Identify which cell holds the provided text, then report its (X, Y) central coordinate. 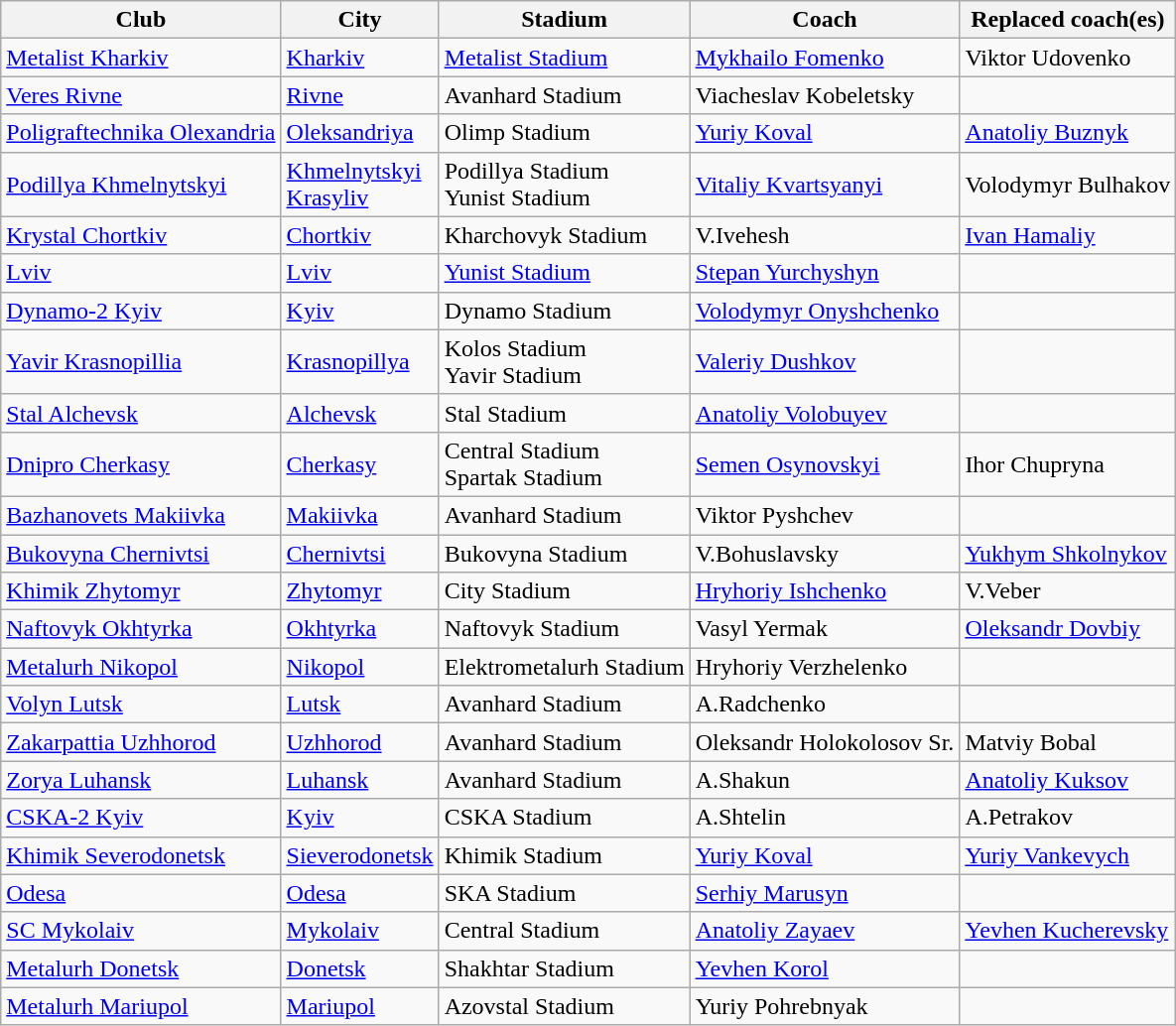
Oleksandr Holokolosov Sr. (825, 742)
Valeriy Dushkov (825, 361)
Nikopol (359, 667)
Kharkiv (359, 58)
Kharchovyk Stadium (564, 235)
Kolos StadiumYavir Stadium (564, 361)
Alchevsk (359, 413)
Anatoliy Kuksov (1068, 780)
City Stadium (564, 591)
Chortkiv (359, 235)
Anatoliy Buznyk (1068, 133)
Yevhen Korol (825, 968)
Central Stadium (564, 931)
Stadium (564, 20)
Club (141, 20)
Rivne (359, 95)
Metalist Kharkiv (141, 58)
Yavir Krasnopillia (141, 361)
CSKA Stadium (564, 818)
Central StadiumSpartak Stadium (564, 464)
Metalurh Nikopol (141, 667)
Shakhtar Stadium (564, 968)
Serhiy Marusyn (825, 893)
Naftovyk Stadium (564, 629)
Elektrometalurh Stadium (564, 667)
Metalurh Mariupol (141, 1006)
Podillya StadiumYunist Stadium (564, 185)
Bazhanovets Makiivka (141, 515)
Ihor Chupryna (1068, 464)
Coach (825, 20)
V.Veber (1068, 591)
Oleksandriya (359, 133)
Zakarpattia Uzhhorod (141, 742)
Mariupol (359, 1006)
Zorya Luhansk (141, 780)
Hryhoriy Verzhelenko (825, 667)
Anatoliy Zayaev (825, 931)
Luhansk (359, 780)
Mykolaiv (359, 931)
Khimik Stadium (564, 855)
City (359, 20)
Replaced coach(es) (1068, 20)
Stal Stadium (564, 413)
Metalurh Donetsk (141, 968)
Poligraftechnika Olexandria (141, 133)
Metalist Stadium (564, 58)
A.Shtelin (825, 818)
Makiivka (359, 515)
Oleksandr Dovbiy (1068, 629)
Stepan Yurchyshyn (825, 273)
SC Mykolaiv (141, 931)
Dnipro Cherkasy (141, 464)
Khimik Zhytomyr (141, 591)
Azovstal Stadium (564, 1006)
Matviy Bobal (1068, 742)
Yukhym Shkolnykov (1068, 553)
Vasyl Yermak (825, 629)
Volyn Lutsk (141, 705)
Yunist Stadium (564, 273)
CSKA-2 Kyiv (141, 818)
Yuriy Pohrebnyak (825, 1006)
Lutsk (359, 705)
Ivan Hamaliy (1068, 235)
Vitaliy Kvartsyanyi (825, 185)
A.Petrakov (1068, 818)
Bukovyna Chernivtsi (141, 553)
Volodymyr Onyshchenko (825, 311)
V.Bohuslavsky (825, 553)
Mykhailo Fomenko (825, 58)
Donetsk (359, 968)
V.Ivehesh (825, 235)
Chernivtsi (359, 553)
Semen Osynovskyi (825, 464)
Zhytomyr (359, 591)
Stal Alchevsk (141, 413)
Viacheslav Kobeletsky (825, 95)
Okhtyrka (359, 629)
Yevhen Kucherevsky (1068, 931)
Krystal Chortkiv (141, 235)
KhmelnytskyiKrasyliv (359, 185)
A.Shakun (825, 780)
Naftovyk Okhtyrka (141, 629)
Viktor Pyshchev (825, 515)
Cherkasy (359, 464)
Viktor Udovenko (1068, 58)
Uzhhorod (359, 742)
Podillya Khmelnytskyi (141, 185)
Khimik Severodonetsk (141, 855)
Olimp Stadium (564, 133)
Hryhoriy Ishchenko (825, 591)
Dynamo-2 Kyiv (141, 311)
Dynamo Stadium (564, 311)
Volodymyr Bulhakov (1068, 185)
Bukovyna Stadium (564, 553)
Veres Rivne (141, 95)
SKA Stadium (564, 893)
A.Radchenko (825, 705)
Yuriy Vankevych (1068, 855)
Krasnopillya (359, 361)
Anatoliy Volobuyev (825, 413)
Sieverodonetsk (359, 855)
